Scan for the cell matching the given text and deliver its [X, Y] coordinate at center. 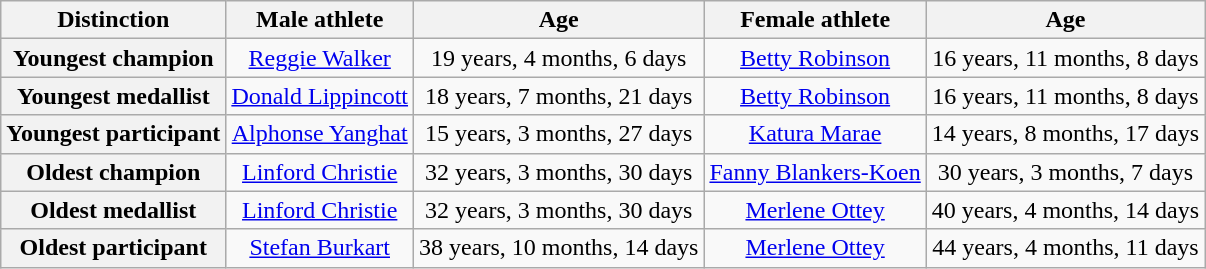
Female athlete [815, 20]
Alphonse Yanghat [320, 134]
Fanny Blankers-Koen [815, 172]
Oldest champion [114, 172]
Youngest medallist [114, 96]
Donald Lippincott [320, 96]
30 years, 3 months, 7 days [1065, 172]
38 years, 10 months, 14 days [559, 248]
Oldest participant [114, 248]
40 years, 4 months, 14 days [1065, 210]
Distinction [114, 20]
19 years, 4 months, 6 days [559, 58]
14 years, 8 months, 17 days [1065, 134]
18 years, 7 months, 21 days [559, 96]
Youngest champion [114, 58]
44 years, 4 months, 11 days [1065, 248]
Youngest participant [114, 134]
Oldest medallist [114, 210]
15 years, 3 months, 27 days [559, 134]
Reggie Walker [320, 58]
Male athlete [320, 20]
Katura Marae [815, 134]
Stefan Burkart [320, 248]
